Capture the cell that displays the provided text and extract its [X, Y] central coordinate. 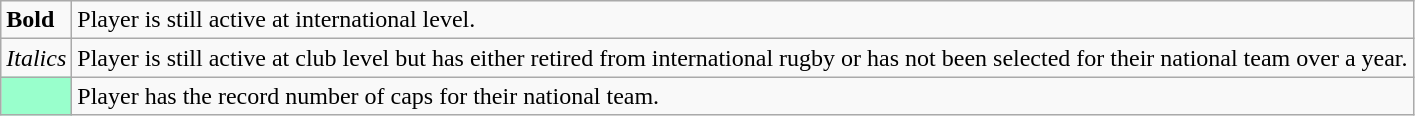
Bold [36, 20]
Player has the record number of caps for their national team. [742, 96]
Italics [36, 58]
Player is still active at club level but has either retired from international rugby or has not been selected for their national team over a year. [742, 58]
Player is still active at international level. [742, 20]
